Search for the cell housing the specified text and yield its [x, y] center coordinate. 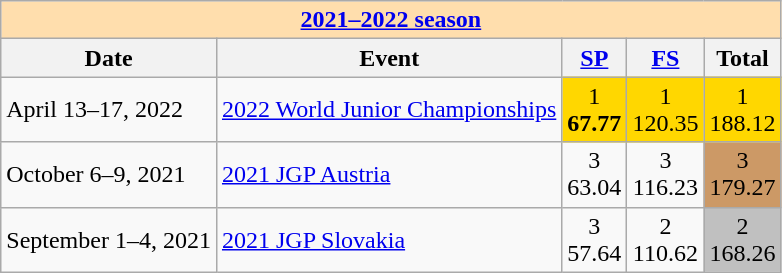
1 67.77 [594, 110]
SP [594, 58]
2 168.26 [742, 240]
Date [109, 58]
2021 JGP Austria [388, 174]
2 110.62 [666, 240]
3 57.64 [594, 240]
3 63.04 [594, 174]
April 13–17, 2022 [109, 110]
September 1–4, 2021 [109, 240]
1 188.12 [742, 110]
October 6–9, 2021 [109, 174]
2021 JGP Slovakia [388, 240]
2021–2022 season [391, 20]
FS [666, 58]
3 179.27 [742, 174]
Event [388, 58]
2022 World Junior Championships [388, 110]
1 120.35 [666, 110]
Total [742, 58]
3 116.23 [666, 174]
